Search for the cell housing the specified text and yield its (X, Y) center coordinate. 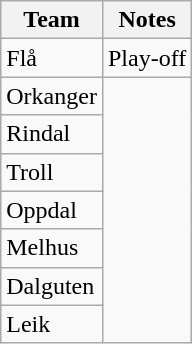
Rindal (52, 134)
Melhus (52, 248)
Orkanger (52, 96)
Play-off (146, 58)
Troll (52, 172)
Dalguten (52, 286)
Team (52, 20)
Notes (146, 20)
Oppdal (52, 210)
Flå (52, 58)
Leik (52, 324)
